Provide the (X, Y) coordinate of the cell's center where the given text is located.  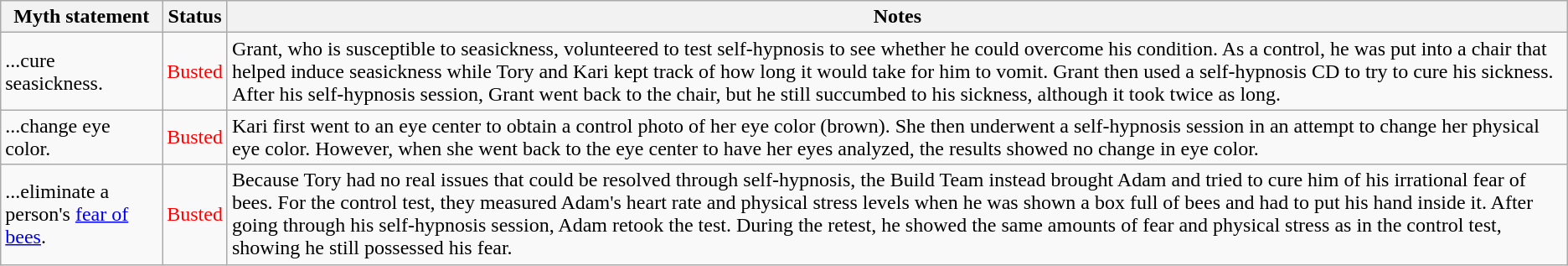
...cure seasickness. (82, 71)
...eliminate a person's fear of bees. (82, 215)
Status (195, 17)
Myth statement (82, 17)
...change eye color. (82, 138)
Notes (897, 17)
